Capture the cell that displays the provided text and extract its (x, y) central coordinate. 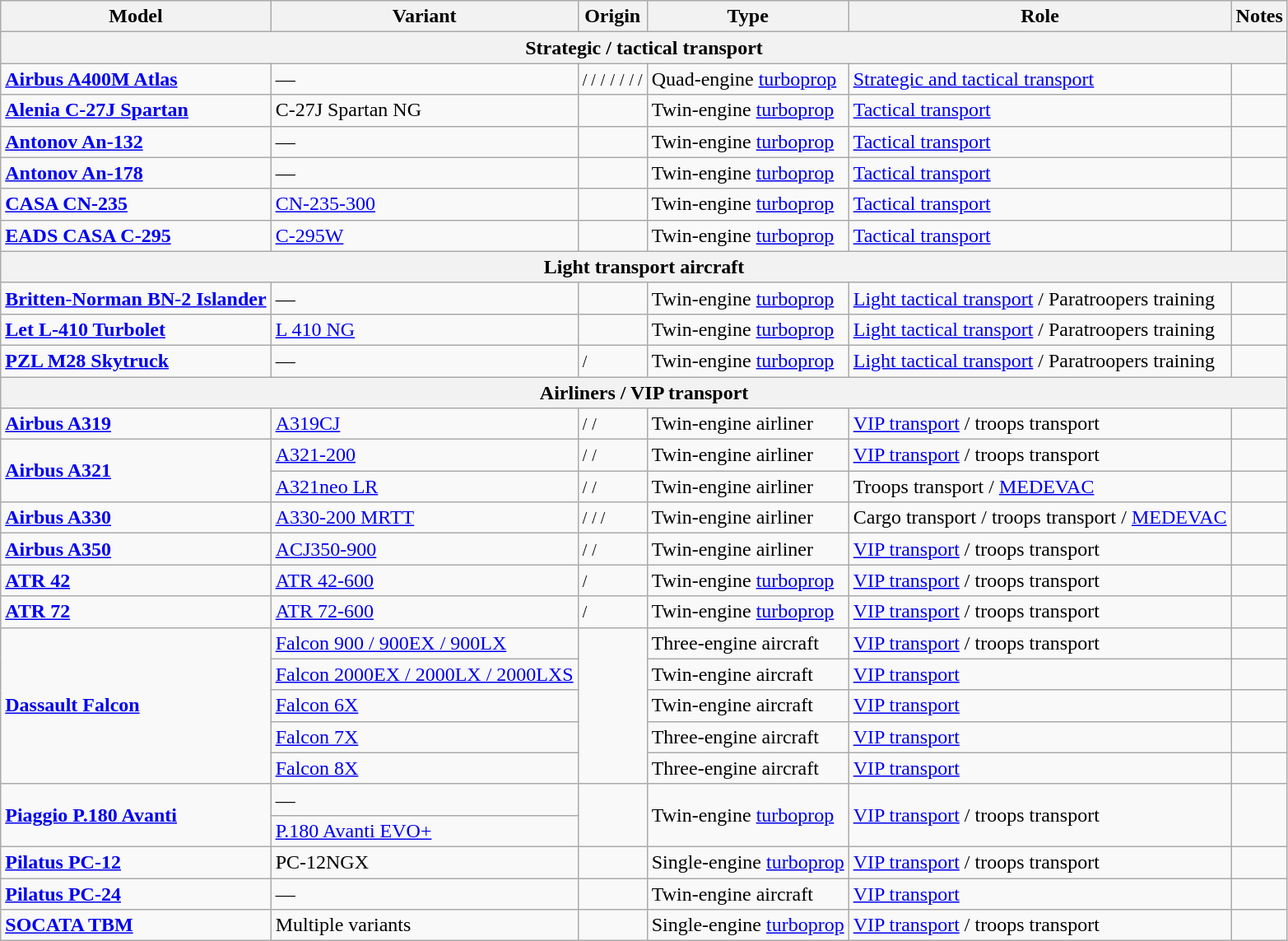
Falcon 8X (425, 768)
Multiple variants (425, 925)
ATR 42-600 (425, 580)
C-295W (425, 235)
Dassault Falcon (136, 706)
PZL M28 Skytruck (136, 361)
L 410 NG (425, 329)
Strategic / tactical transport (644, 48)
Origin (612, 16)
Airbus A350 (136, 549)
Falcon 6X (425, 706)
Falcon 2000EX / 2000LX / 2000LXS (425, 674)
Light transport aircraft (644, 267)
Falcon 7X (425, 737)
Cargo transport / troops transport / MEDEVAC (1040, 518)
Antonov An-178 (136, 173)
ATR 42 (136, 580)
/ / / / / / / (612, 79)
Role (1040, 16)
Airbus A400M Atlas (136, 79)
Antonov An-132 (136, 142)
A319CJ (425, 424)
Airbus A330 (136, 518)
Troops transport / MEDEVAC (1040, 487)
Model (136, 16)
Strategic and tactical transport (1040, 79)
Airbus A319 (136, 424)
Airbus A321 (136, 471)
Quad-engine turboprop (747, 79)
CN-235-300 (425, 204)
EADS CASA C-295 (136, 235)
Falcon 900 / 900EX / 900LX (425, 643)
ATR 72 (136, 612)
SOCATA TBM (136, 925)
Variant (425, 16)
PC-12NGX (425, 862)
A321-200 (425, 455)
Type (747, 16)
Airliners / VIP transport (644, 393)
Piaggio P.180 Avanti (136, 815)
C-27J Spartan NG (425, 110)
Alenia C-27J Spartan (136, 110)
/ / / (612, 518)
A321neo LR (425, 487)
Let L-410 Turbolet (136, 329)
ATR 72-600 (425, 612)
Notes (1259, 16)
Pilatus PC-24 (136, 893)
Pilatus PC-12 (136, 862)
CASA CN-235 (136, 204)
Britten-Norman BN-2 Islander (136, 298)
ACJ350-900 (425, 549)
A330-200 MRTT (425, 518)
P.180 Avanti EVO+ (425, 831)
